Search for the cell housing the specified text and yield its (X, Y) center coordinate. 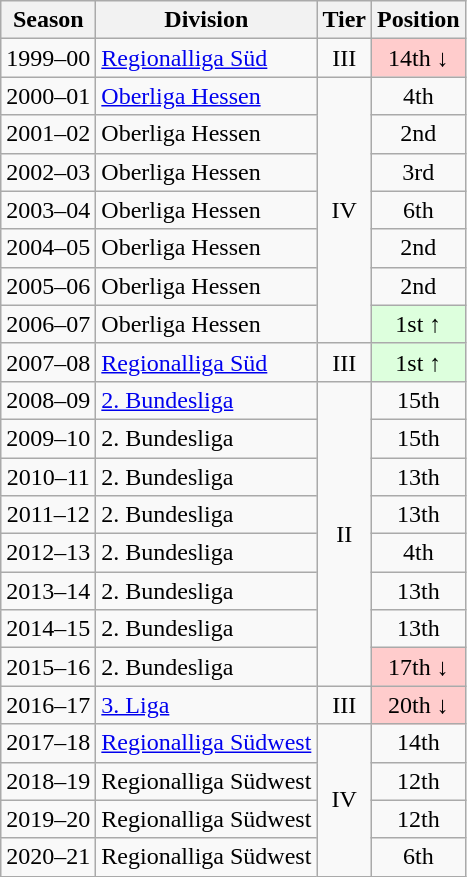
2007–08 (48, 362)
2006–07 (48, 324)
II (344, 533)
3rd (418, 172)
2001–02 (48, 134)
1999–00 (48, 58)
2011–12 (48, 515)
Position (418, 20)
2016–17 (48, 705)
2019–20 (48, 819)
Division (206, 20)
2002–03 (48, 172)
2003–04 (48, 210)
14th ↓ (418, 58)
2017–18 (48, 743)
20th ↓ (418, 705)
3. Liga (206, 705)
2014–15 (48, 629)
2005–06 (48, 286)
17th ↓ (418, 667)
2008–09 (48, 400)
2000–01 (48, 96)
14th (418, 743)
2009–10 (48, 438)
Tier (344, 20)
2018–19 (48, 781)
2013–14 (48, 591)
2010–11 (48, 477)
2012–13 (48, 553)
Season (48, 20)
2020–21 (48, 857)
2015–16 (48, 667)
2004–05 (48, 248)
